Return the (X, Y) coordinate for the center point of the cell that contains the specified text.  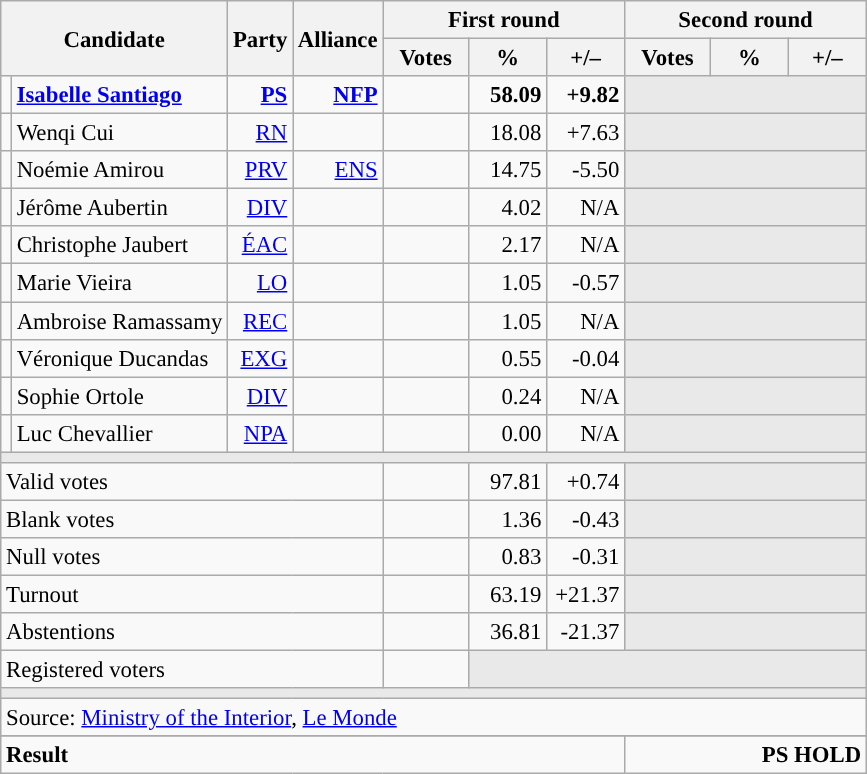
14.75 (507, 170)
+7.63 (586, 133)
Candidate (114, 38)
Christophe Jaubert (119, 245)
Isabelle Santiago (119, 95)
Sophie Ortole (119, 396)
+21.37 (586, 594)
Turnout (192, 594)
ENS (338, 170)
2.17 (507, 245)
Second round (746, 20)
+9.82 (586, 95)
0.24 (507, 396)
0.00 (507, 433)
NFP (338, 95)
-5.50 (586, 170)
18.08 (507, 133)
0.55 (507, 358)
97.81 (507, 482)
Source: Ministry of the Interior, Le Monde (434, 718)
Wenqi Cui (119, 133)
-0.04 (586, 358)
Marie Vieira (119, 283)
RN (260, 133)
Result (313, 755)
Véronique Ducandas (119, 358)
Blank votes (192, 519)
REC (260, 321)
LO (260, 283)
36.81 (507, 632)
Registered voters (192, 670)
First round (504, 20)
0.83 (507, 557)
63.19 (507, 594)
1.36 (507, 519)
Valid votes (192, 482)
Null votes (192, 557)
PRV (260, 170)
Jérôme Aubertin (119, 208)
EXG (260, 358)
-0.31 (586, 557)
Luc Chevallier (119, 433)
+0.74 (586, 482)
NPA (260, 433)
ÉAC (260, 245)
PS (260, 95)
Ambroise Ramassamy (119, 321)
4.02 (507, 208)
-21.37 (586, 632)
58.09 (507, 95)
PS HOLD (746, 755)
-0.57 (586, 283)
Noémie Amirou (119, 170)
Party (260, 38)
Alliance (338, 38)
Abstentions (192, 632)
-0.43 (586, 519)
